For the text-containing cell, return its midpoint in [X, Y] coordinate format. 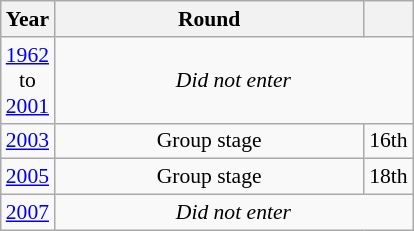
1962to2001 [28, 80]
16th [388, 141]
18th [388, 177]
2003 [28, 141]
Year [28, 19]
2007 [28, 213]
Round [209, 19]
2005 [28, 177]
